Provide the [x, y] coordinate of the cell's center where the given text is located.  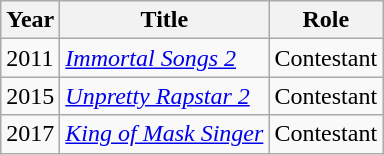
2011 [30, 58]
Year [30, 20]
Unpretty Rapstar 2 [164, 96]
King of Mask Singer [164, 134]
Role [326, 20]
Title [164, 20]
2017 [30, 134]
2015 [30, 96]
Immortal Songs 2 [164, 58]
